Return [X, Y] of the center of cell containing provided text 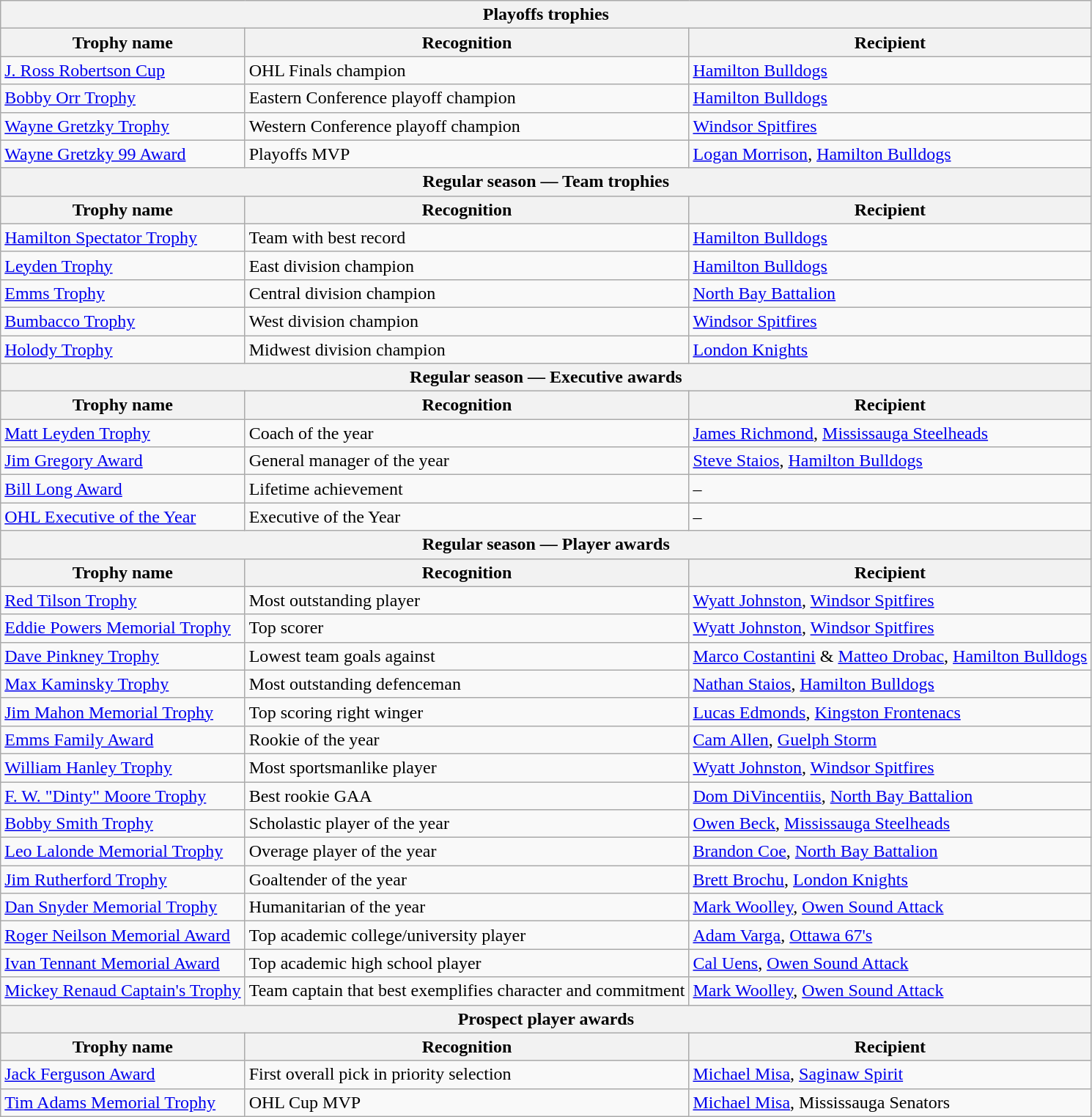
Wayne Gretzky Trophy [123, 126]
Emms Family Award [123, 740]
Most outstanding defenceman [467, 684]
East division champion [467, 265]
Tim Adams Memorial Trophy [123, 1102]
Mickey Renaud Captain's Trophy [123, 991]
Top academic high school player [467, 963]
Midwest division champion [467, 350]
Regular season — Team trophies [546, 182]
Adam Varga, Ottawa 67's [890, 935]
Max Kaminsky Trophy [123, 684]
Executive of the Year [467, 517]
J. Ross Robertson Cup [123, 70]
F. W. "Dinty" Moore Trophy [123, 795]
Jack Ferguson Award [123, 1074]
Regular season — Player awards [546, 545]
Best rookie GAA [467, 795]
Scholastic player of the year [467, 824]
Ivan Tennant Memorial Award [123, 963]
Humanitarian of the year [467, 907]
Cam Allen, Guelph Storm [890, 740]
Top scorer [467, 628]
Brett Brochu, London Knights [890, 880]
Eastern Conference playoff champion [467, 98]
Matt Leyden Trophy [123, 433]
Logan Morrison, Hamilton Bulldogs [890, 154]
Bobby Smith Trophy [123, 824]
James Richmond, Mississauga Steelheads [890, 433]
Bumbacco Trophy [123, 321]
Michael Misa, Saginaw Spirit [890, 1074]
Leyden Trophy [123, 265]
Dom DiVincentiis, North Bay Battalion [890, 795]
London Knights [890, 350]
Eddie Powers Memorial Trophy [123, 628]
William Hanley Trophy [123, 767]
OHL Executive of the Year [123, 517]
Overage player of the year [467, 852]
Top scoring right winger [467, 712]
Holody Trophy [123, 350]
Lowest team goals against [467, 656]
Jim Rutherford Trophy [123, 880]
Nathan Staios, Hamilton Bulldogs [890, 684]
Rookie of the year [467, 740]
Brandon Coe, North Bay Battalion [890, 852]
Most sportsmanlike player [467, 767]
Red Tilson Trophy [123, 600]
Leo Lalonde Memorial Trophy [123, 852]
North Bay Battalion [890, 293]
Bill Long Award [123, 489]
Regular season — Executive awards [546, 377]
Roger Neilson Memorial Award [123, 935]
Team captain that best exemplifies character and commitment [467, 991]
Dan Snyder Memorial Trophy [123, 907]
Goaltender of the year [467, 880]
Coach of the year [467, 433]
Playoffs MVP [467, 154]
Western Conference playoff champion [467, 126]
Emms Trophy [123, 293]
First overall pick in priority selection [467, 1074]
Michael Misa, Mississauga Senators [890, 1102]
OHL Cup MVP [467, 1102]
Most outstanding player [467, 600]
Hamilton Spectator Trophy [123, 237]
Cal Uens, Owen Sound Attack [890, 963]
West division champion [467, 321]
Top academic college/university player [467, 935]
Wayne Gretzky 99 Award [123, 154]
OHL Finals champion [467, 70]
Jim Mahon Memorial Trophy [123, 712]
Owen Beck, Mississauga Steelheads [890, 824]
Playoffs trophies [546, 15]
Marco Costantini & Matteo Drobac, Hamilton Bulldogs [890, 656]
Lifetime achievement [467, 489]
Team with best record [467, 237]
General manager of the year [467, 461]
Central division champion [467, 293]
Jim Gregory Award [123, 461]
Steve Staios, Hamilton Bulldogs [890, 461]
Prospect player awards [546, 1019]
Dave Pinkney Trophy [123, 656]
Lucas Edmonds, Kingston Frontenacs [890, 712]
Bobby Orr Trophy [123, 98]
